Search for the cell housing the specified text and yield its [x, y] center coordinate. 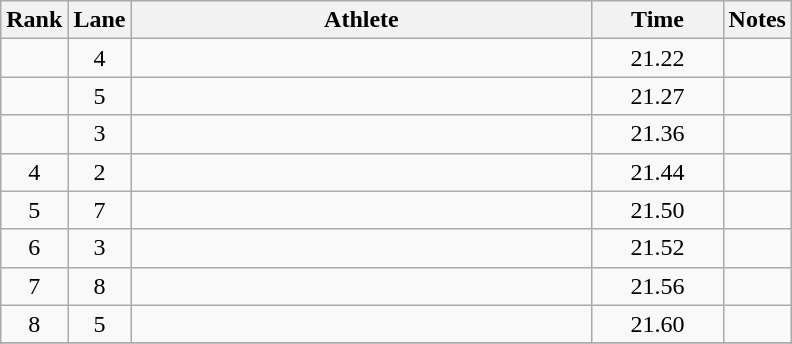
21.44 [658, 172]
Rank [34, 20]
21.22 [658, 58]
21.52 [658, 248]
Athlete [362, 20]
Time [658, 20]
21.50 [658, 210]
21.36 [658, 134]
21.60 [658, 324]
Lane [100, 20]
Notes [757, 20]
6 [34, 248]
21.56 [658, 286]
21.27 [658, 96]
2 [100, 172]
